Provide the [x, y] coordinate of the cell's center where the given text is located.  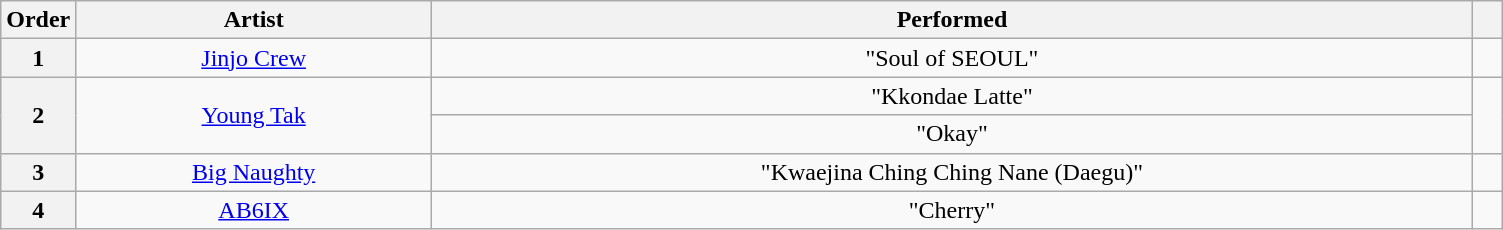
3 [38, 172]
4 [38, 210]
"Kwaejina Ching Ching Nane (Daegu)" [952, 172]
Order [38, 20]
"Okay" [952, 134]
1 [38, 58]
AB6IX [254, 210]
Performed [952, 20]
2 [38, 115]
Jinjo Crew [254, 58]
"Soul of SEOUL" [952, 58]
"Kkondae Latte" [952, 96]
Artist [254, 20]
Young Tak [254, 115]
Big Naughty [254, 172]
"Cherry" [952, 210]
